Locate the cell with the specified text and output its [x, y] center coordinate. 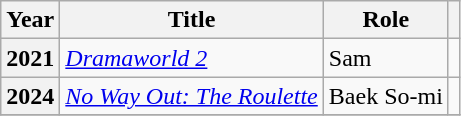
Dramaworld 2 [192, 58]
2021 [30, 58]
Role [386, 20]
Sam [386, 58]
Year [30, 20]
Baek So-mi [386, 96]
2024 [30, 96]
No Way Out: The Roulette [192, 96]
Title [192, 20]
